Capture the cell that displays the provided text and extract its [X, Y] central coordinate. 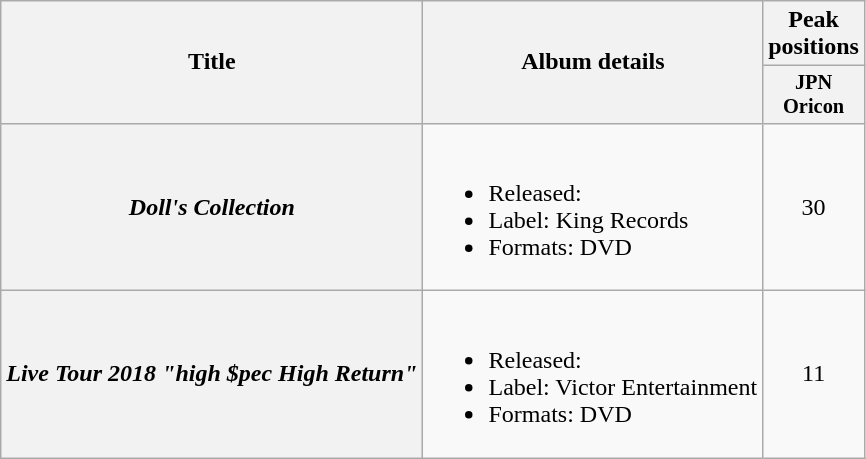
Released: Label: Victor EntertainmentFormats: DVD [593, 374]
11 [814, 374]
Live Tour 2018 "high $pec High Return" [212, 374]
Doll's Collection [212, 206]
Title [212, 62]
Released: Label: King RecordsFormats: DVD [593, 206]
JPNOricon [814, 95]
Album details [593, 62]
Peak positions [814, 34]
30 [814, 206]
